Locate the cell with the specified text and output its [x, y] center coordinate. 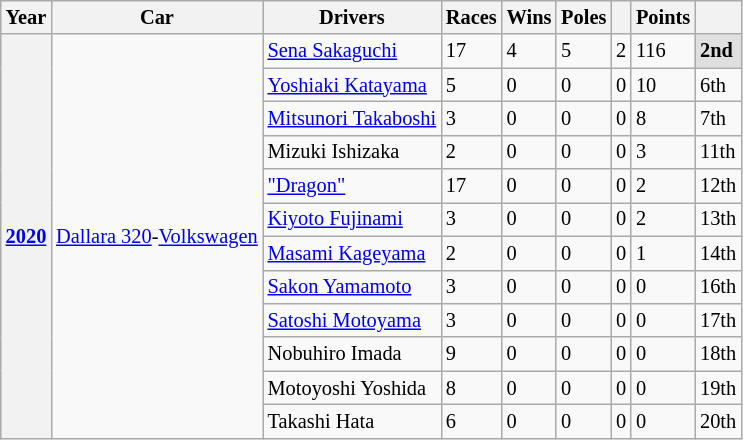
Mitsunori Takaboshi [352, 118]
Dallara 320-Volkswagen [156, 236]
13th [718, 219]
"Dragon" [352, 186]
Poles [584, 17]
4 [530, 51]
2nd [718, 51]
9 [472, 354]
2020 [26, 236]
17th [718, 320]
16th [718, 287]
Mizuki Ishizaka [352, 152]
12th [718, 186]
10 [663, 85]
Races [472, 17]
Wins [530, 17]
Kiyoto Fujinami [352, 219]
20th [718, 421]
7th [718, 118]
1 [663, 253]
Sena Sakaguchi [352, 51]
Drivers [352, 17]
18th [718, 354]
Masami Kageyama [352, 253]
Year [26, 17]
Nobuhiro Imada [352, 354]
Car [156, 17]
Points [663, 17]
Takashi Hata [352, 421]
6 [472, 421]
11th [718, 152]
Satoshi Motoyama [352, 320]
Motoyoshi Yoshida [352, 388]
19th [718, 388]
6th [718, 85]
Yoshiaki Katayama [352, 85]
14th [718, 253]
Sakon Yamamoto [352, 287]
116 [663, 51]
